Search for the cell housing the specified text and yield its [X, Y] center coordinate. 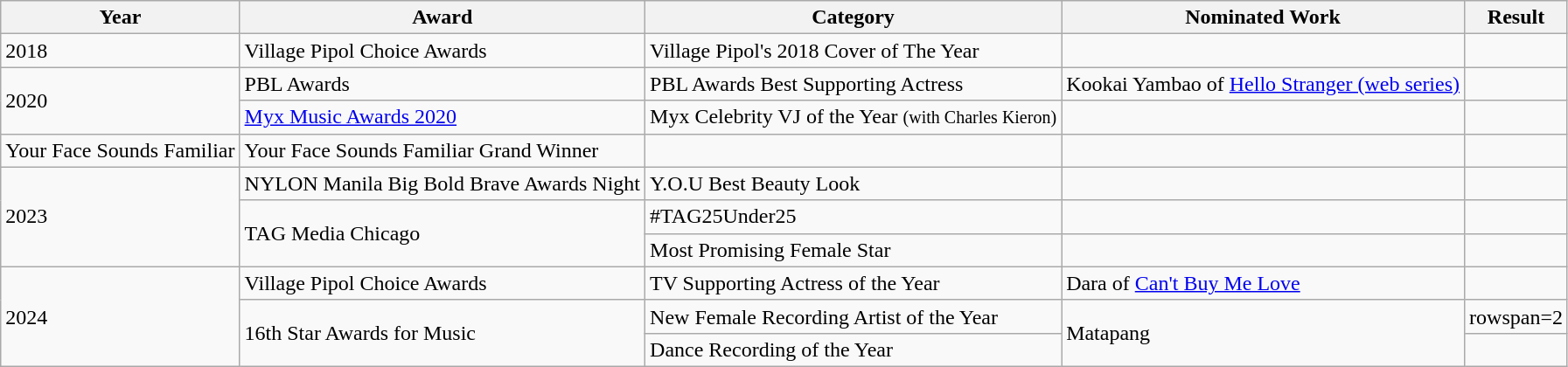
Myx Music Awards 2020 [443, 117]
TV Supporting Actress of the Year [854, 283]
2024 [121, 316]
Award [443, 17]
Dance Recording of the Year [854, 350]
Myx Celebrity VJ of the Year (with Charles Kieron) [854, 117]
TAG Media Chicago [443, 233]
Result [1516, 17]
Most Promising Female Star [854, 250]
2023 [121, 217]
New Female Recording Artist of the Year [854, 316]
Y.O.U Best Beauty Look [854, 183]
#TAG25Under25 [854, 217]
Nominated Work [1263, 17]
PBL Awards Best Supporting Actress [854, 84]
2020 [121, 100]
16th Star Awards for Music [443, 333]
PBL Awards [443, 84]
2018 [121, 51]
NYLON Manila Big Bold Brave Awards Night [443, 183]
Year [121, 17]
rowspan=2 [1516, 316]
Matapang [1263, 333]
Village Pipol's 2018 Cover of The Year [854, 51]
Dara of Can't Buy Me Love [1263, 283]
Kookai Yambao of Hello Stranger (web series) [1263, 84]
Your Face Sounds Familiar [121, 150]
Category [854, 17]
Your Face Sounds Familiar Grand Winner [443, 150]
